For the text-containing cell, return its midpoint in (X, Y) coordinate format. 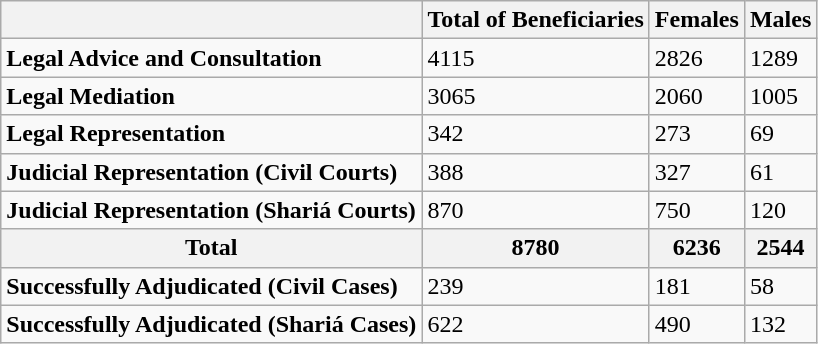
132 (780, 324)
Males (780, 20)
Females (696, 20)
1289 (780, 58)
4115 (536, 58)
Total (212, 248)
750 (696, 210)
388 (536, 172)
69 (780, 134)
61 (780, 172)
Judicial Representation (Shariá Courts) (212, 210)
2544 (780, 248)
870 (536, 210)
181 (696, 286)
342 (536, 134)
58 (780, 286)
Successfully Adjudicated (Shariá Cases) (212, 324)
120 (780, 210)
1005 (780, 96)
490 (696, 324)
Successfully Adjudicated (Civil Cases) (212, 286)
2826 (696, 58)
273 (696, 134)
Legal Mediation (212, 96)
2060 (696, 96)
622 (536, 324)
Judicial Representation (Civil Courts) (212, 172)
3065 (536, 96)
Legal Representation (212, 134)
Legal Advice and Consultation (212, 58)
Total of Beneficiaries (536, 20)
6236 (696, 248)
8780 (536, 248)
327 (696, 172)
239 (536, 286)
